Pinpoint the cell where the given text exists, returning its (X, Y) midpoint coordinate. 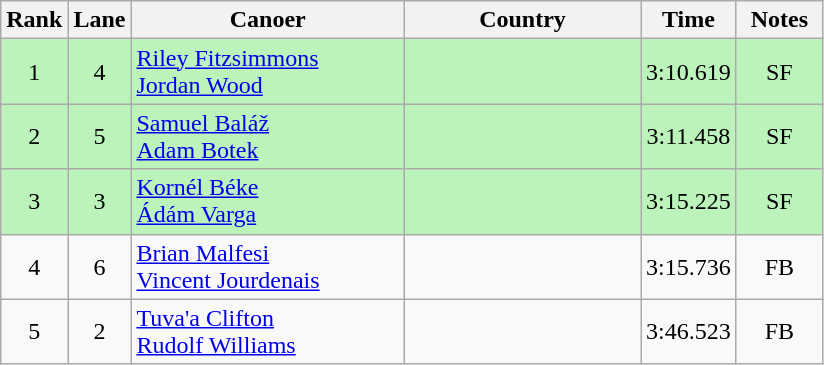
Samuel BalážAdam Botek (268, 136)
3:15.225 (689, 202)
Riley FitzsimmonsJordan Wood (268, 72)
6 (100, 266)
Lane (100, 20)
Country (522, 20)
1 (34, 72)
3:11.458 (689, 136)
Kornél BékeÁdám Varga (268, 202)
3:15.736 (689, 266)
Brian MalfesiVincent Jourdenais (268, 266)
3:10.619 (689, 72)
Time (689, 20)
3:46.523 (689, 332)
Rank (34, 20)
Tuva'a CliftonRudolf Williams (268, 332)
Notes (779, 20)
Canoer (268, 20)
